Extract the (X, Y) coordinate from the center of the cell holding the provided text.  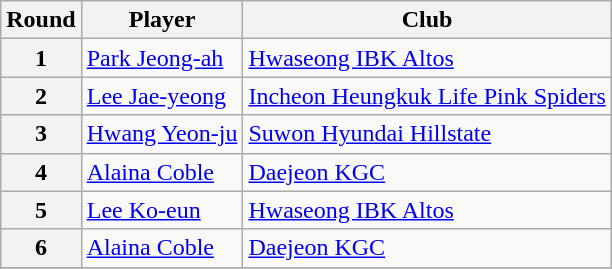
5 (41, 210)
Round (41, 20)
Lee Ko-eun (162, 210)
Club (427, 20)
Player (162, 20)
1 (41, 58)
2 (41, 96)
Park Jeong-ah (162, 58)
Hwang Yeon-ju (162, 134)
Incheon Heungkuk Life Pink Spiders (427, 96)
Lee Jae-yeong (162, 96)
4 (41, 172)
6 (41, 248)
Suwon Hyundai Hillstate (427, 134)
3 (41, 134)
